Detect which cell encompasses the target text, then output its [X, Y] center coordinate. 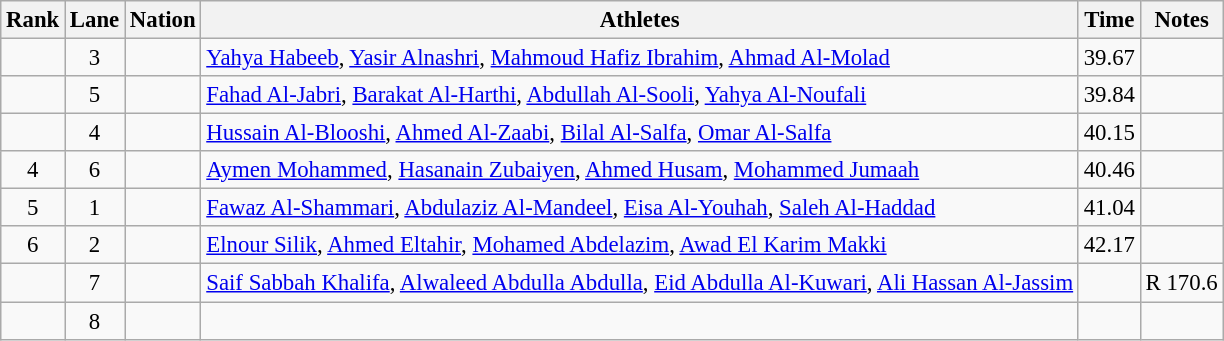
42.17 [1109, 245]
Lane [95, 20]
Notes [1182, 20]
Aymen Mohammed, Hasanain Zubaiyen, Ahmed Husam, Mohammed Jumaah [640, 170]
39.67 [1109, 58]
Nation [163, 20]
Rank [33, 20]
Fahad Al-Jabri, Barakat Al-Harthi, Abdullah Al-Sooli, Yahya Al-Noufali [640, 95]
40.15 [1109, 133]
Time [1109, 20]
Hussain Al-Blooshi, Ahmed Al-Zaabi, Bilal Al-Salfa, Omar Al-Salfa [640, 133]
1 [95, 208]
41.04 [1109, 208]
Yahya Habeeb, Yasir Alnashri, Mahmoud Hafiz Ibrahim, Ahmad Al-Molad [640, 58]
8 [95, 321]
3 [95, 58]
Athletes [640, 20]
Fawaz Al-Shammari, Abdulaziz Al-Mandeel, Eisa Al-Youhah, Saleh Al-Haddad [640, 208]
Elnour Silik, Ahmed Eltahir, Mohamed Abdelazim, Awad El Karim Makki [640, 245]
Saif Sabbah Khalifa, Alwaleed Abdulla Abdulla, Eid Abdulla Al-Kuwari, Ali Hassan Al-Jassim [640, 283]
7 [95, 283]
2 [95, 245]
40.46 [1109, 170]
R 170.6 [1182, 283]
39.84 [1109, 95]
